Return the [X, Y] coordinate for the center point of the cell that contains the specified text.  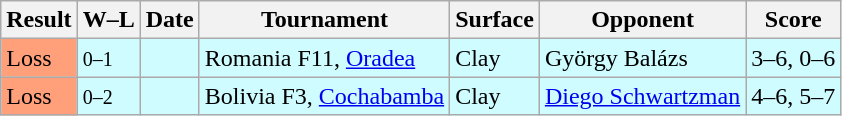
3–6, 0–6 [794, 58]
Romania F11, Oradea [324, 58]
Score [794, 20]
Diego Schwartzman [642, 96]
0–2 [108, 96]
Tournament [324, 20]
Result [39, 20]
W–L [108, 20]
Bolivia F3, Cochabamba [324, 96]
Surface [495, 20]
György Balázs [642, 58]
Date [170, 20]
0–1 [108, 58]
4–6, 5–7 [794, 96]
Opponent [642, 20]
